Extract the (x, y) coordinate from the center of the cell holding the provided text.  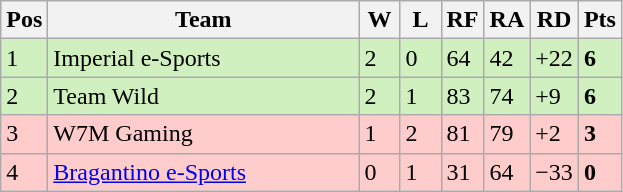
RD (554, 20)
Imperial e-Sports (204, 58)
RA (507, 20)
+2 (554, 134)
Bragantino e-Sports (204, 172)
81 (462, 134)
Team (204, 20)
−33 (554, 172)
W (380, 20)
Pos (24, 20)
W7M Gaming (204, 134)
74 (507, 96)
Team Wild (204, 96)
79 (507, 134)
83 (462, 96)
RF (462, 20)
L (420, 20)
+22 (554, 58)
Pts (600, 20)
31 (462, 172)
+9 (554, 96)
4 (24, 172)
42 (507, 58)
